From the cell containing the given text, extract its center point as [x, y] coordinate. 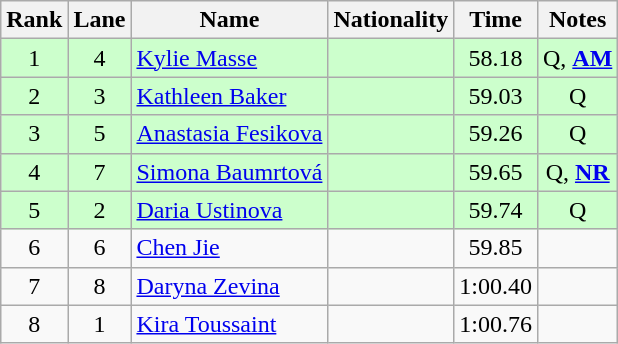
Daria Ustinova [230, 210]
Lane [100, 20]
1:00.40 [496, 286]
Kathleen Baker [230, 96]
59.26 [496, 134]
58.18 [496, 58]
Q, NR [577, 172]
Nationality [391, 20]
Chen Jie [230, 248]
59.65 [496, 172]
Q, AM [577, 58]
Name [230, 20]
Time [496, 20]
Rank [34, 20]
Notes [577, 20]
59.74 [496, 210]
Kira Toussaint [230, 324]
Daryna Zevina [230, 286]
Anastasia Fesikova [230, 134]
Kylie Masse [230, 58]
59.85 [496, 248]
59.03 [496, 96]
1:00.76 [496, 324]
Simona Baumrtová [230, 172]
